Extract the [X, Y] coordinate from the center of the cell holding the provided text.  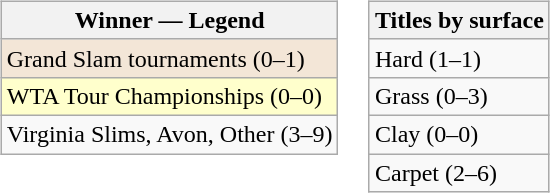
Winner — Legend [170, 20]
Hard (1–1) [459, 58]
Grass (0–3) [459, 96]
Clay (0–0) [459, 134]
Titles by surface [459, 20]
Grand Slam tournaments (0–1) [170, 58]
Carpet (2–6) [459, 173]
WTA Tour Championships (0–0) [170, 96]
Virginia Slims, Avon, Other (3–9) [170, 134]
